Identify which cell holds the provided text, then report its [X, Y] central coordinate. 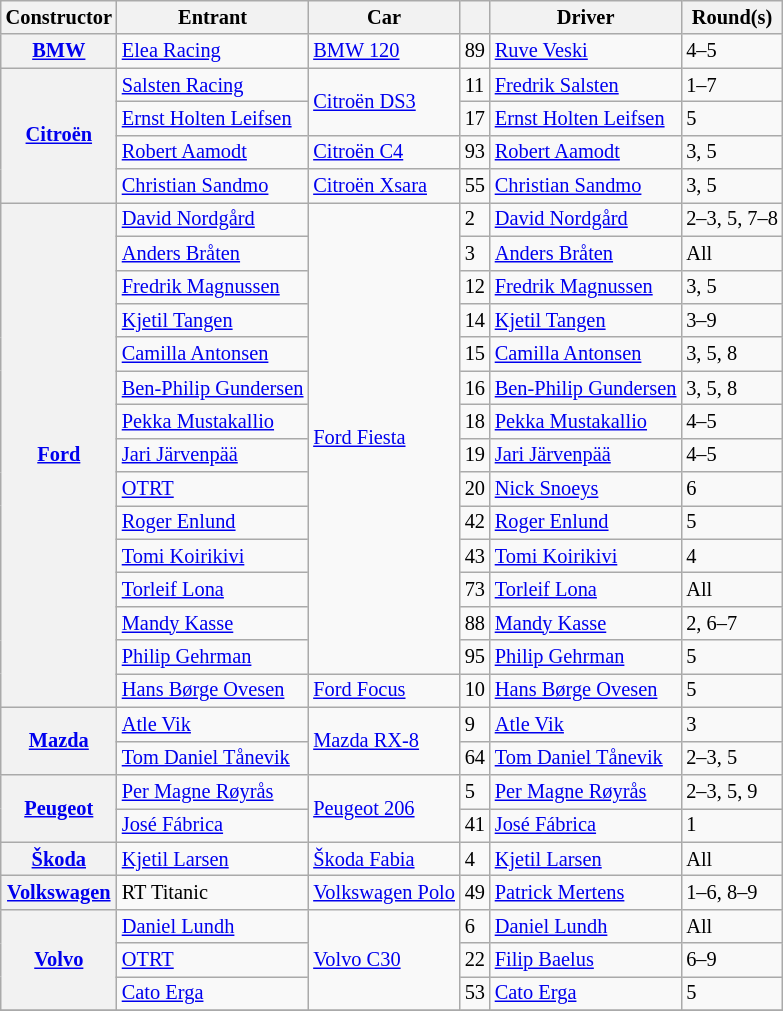
14 [475, 320]
12 [475, 287]
Peugeot 206 [384, 808]
19 [475, 455]
Entrant [212, 17]
Patrick Mertens [586, 892]
3–9 [732, 320]
16 [475, 388]
Volvo C30 [384, 960]
Nick Snoeys [586, 489]
2–3, 5, 7–8 [732, 219]
Fredrik Salsten [586, 85]
Constructor [59, 17]
20 [475, 489]
Citroën DS3 [384, 102]
BMW 120 [384, 51]
RT Titanic [212, 892]
43 [475, 556]
Ford Focus [384, 690]
Salsten Racing [212, 85]
89 [475, 51]
Ruve Veski [586, 51]
10 [475, 690]
Volkswagen [59, 892]
11 [475, 85]
Mazda RX-8 [384, 740]
Filip Baelus [586, 960]
15 [475, 354]
88 [475, 623]
73 [475, 589]
55 [475, 186]
BMW [59, 51]
42 [475, 522]
9 [475, 724]
Škoda Fabia [384, 859]
22 [475, 960]
Volvo [59, 960]
93 [475, 152]
17 [475, 118]
53 [475, 993]
1–6, 8–9 [732, 892]
Round(s) [732, 17]
Peugeot [59, 808]
2 [475, 219]
Driver [586, 17]
18 [475, 421]
6–9 [732, 960]
Mazda [59, 740]
Ford Fiesta [384, 438]
Car [384, 17]
1–7 [732, 85]
2–3, 5, 9 [732, 791]
2–3, 5 [732, 758]
Ford [59, 454]
Škoda [59, 859]
64 [475, 758]
95 [475, 657]
1 [732, 825]
41 [475, 825]
Elea Racing [212, 51]
Citroën Xsara [384, 186]
Citroën [59, 136]
2, 6–7 [732, 623]
Volkswagen Polo [384, 892]
Citroën C4 [384, 152]
49 [475, 892]
